Determine the [x, y] coordinate at the center of the cell enclosing the given text.  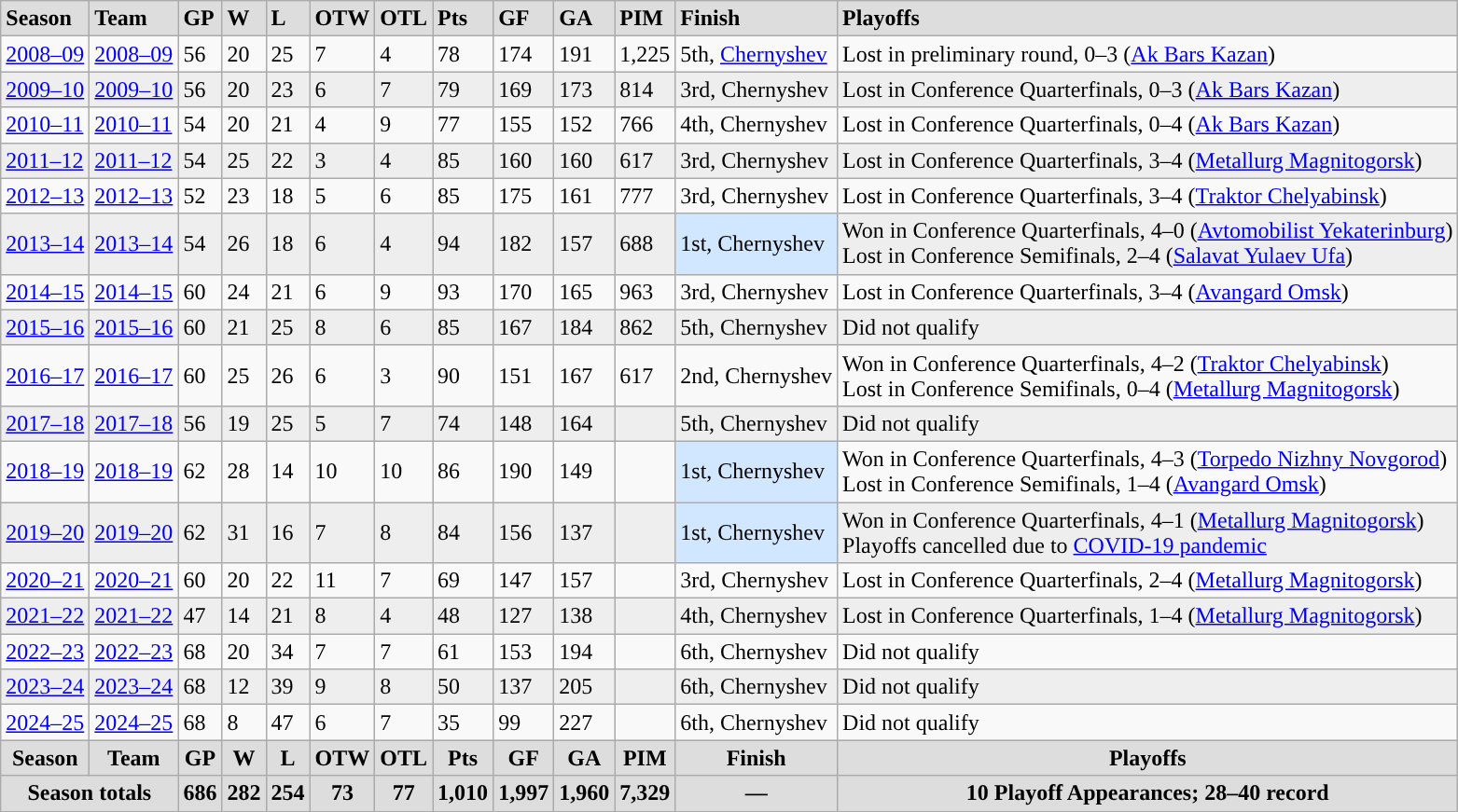
28 [244, 472]
99 [524, 723]
50 [463, 687]
74 [463, 423]
1,010 [463, 793]
19 [244, 423]
90 [463, 375]
10 Playoff Appearances; 28–40 record [1147, 793]
152 [584, 125]
1,997 [524, 793]
254 [287, 793]
Season totals [90, 793]
155 [524, 125]
Lost in Conference Quarterfinals, 0–3 (Ak Bars Kazan) [1147, 89]
12 [244, 687]
148 [524, 423]
48 [463, 616]
52 [200, 196]
169 [524, 89]
190 [524, 472]
194 [584, 652]
Won in Conference Quarterfinals, 4–0 (Avtomobilist Yekaterinburg)Lost in Conference Semifinals, 2–4 (Salavat Yulaev Ufa) [1147, 244]
Lost in Conference Quarterfinals, 3–4 (Avangard Omsk) [1147, 292]
182 [524, 244]
39 [287, 687]
161 [584, 196]
1,960 [584, 793]
84 [463, 531]
Lost in Conference Quarterfinals, 3–4 (Metallurg Magnitogorsk) [1147, 160]
24 [244, 292]
777 [646, 196]
11 [342, 581]
73 [342, 793]
1,225 [646, 54]
862 [646, 327]
93 [463, 292]
2nd, Chernyshev [757, 375]
Won in Conference Quarterfinals, 4–2 (Traktor Chelyabinsk)Lost in Conference Semifinals, 0–4 (Metallurg Magnitogorsk) [1147, 375]
7,329 [646, 793]
127 [524, 616]
175 [524, 196]
16 [287, 531]
963 [646, 292]
35 [463, 723]
686 [200, 793]
156 [524, 531]
165 [584, 292]
164 [584, 423]
173 [584, 89]
191 [584, 54]
688 [646, 244]
153 [524, 652]
79 [463, 89]
766 [646, 125]
86 [463, 472]
— [757, 793]
149 [584, 472]
69 [463, 581]
61 [463, 652]
34 [287, 652]
227 [584, 723]
Lost in Conference Quarterfinals, 1–4 (Metallurg Magnitogorsk) [1147, 616]
Lost in Conference Quarterfinals, 2–4 (Metallurg Magnitogorsk) [1147, 581]
147 [524, 581]
151 [524, 375]
78 [463, 54]
184 [584, 327]
Won in Conference Quarterfinals, 4–1 (Metallurg Magnitogorsk)Playoffs cancelled due to COVID-19 pandemic [1147, 531]
170 [524, 292]
814 [646, 89]
138 [584, 616]
Lost in Conference Quarterfinals, 3–4 (Traktor Chelyabinsk) [1147, 196]
282 [244, 793]
94 [463, 244]
Lost in Conference Quarterfinals, 0–4 (Ak Bars Kazan) [1147, 125]
Lost in preliminary round, 0–3 (Ak Bars Kazan) [1147, 54]
174 [524, 54]
31 [244, 531]
Won in Conference Quarterfinals, 4–3 (Torpedo Nizhny Novgorod)Lost in Conference Semifinals, 1–4 (Avangard Omsk) [1147, 472]
205 [584, 687]
